Identify which cell holds the provided text, then report its (x, y) central coordinate. 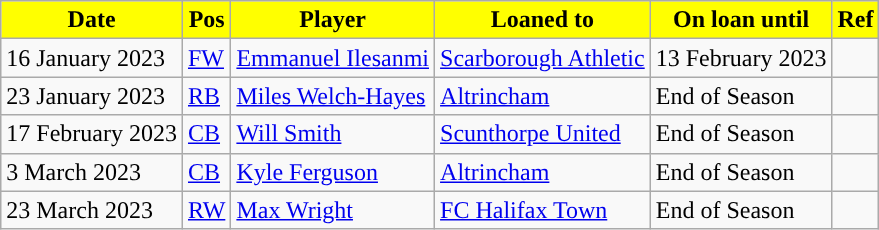
13 February 2023 (741, 58)
FC Halifax Town (543, 210)
Date (92, 20)
Scunthorpe United (543, 134)
FW (206, 58)
RW (206, 210)
Kyle Ferguson (333, 172)
Ref (856, 20)
Max Wright (333, 210)
Scarborough Athletic (543, 58)
3 March 2023 (92, 172)
Player (333, 20)
RB (206, 96)
16 January 2023 (92, 58)
23 March 2023 (92, 210)
Miles Welch-Hayes (333, 96)
17 February 2023 (92, 134)
Loaned to (543, 20)
On loan until (741, 20)
Emmanuel Ilesanmi (333, 58)
Will Smith (333, 134)
Pos (206, 20)
23 January 2023 (92, 96)
